Search for the cell housing the specified text and yield its (X, Y) center coordinate. 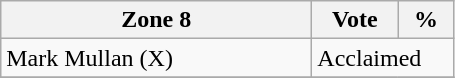
Mark Mullan (X) (156, 58)
% (426, 20)
Vote (355, 20)
Zone 8 (156, 20)
Acclaimed (383, 58)
